Provide the [x, y] coordinate of the cell's center where the given text is located.  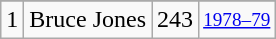
1978–79 [237, 20]
243 [176, 20]
Bruce Jones [88, 20]
1 [12, 20]
